Scan for the cell matching the given text and deliver its [x, y] coordinate at center. 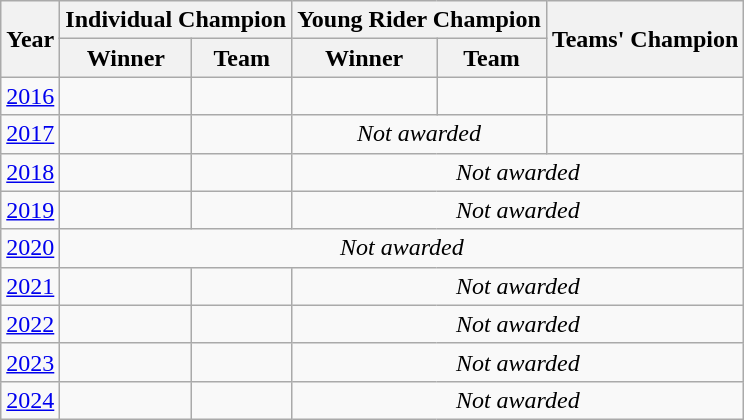
2018 [30, 172]
2023 [30, 362]
2019 [30, 210]
Teams' Champion [645, 39]
Young Rider Champion [420, 20]
2016 [30, 96]
Year [30, 39]
2021 [30, 286]
2024 [30, 400]
2017 [30, 134]
2022 [30, 324]
Individual Champion [176, 20]
2020 [30, 248]
